Return the (x, y) coordinate for the center point of the cell that contains the specified text.  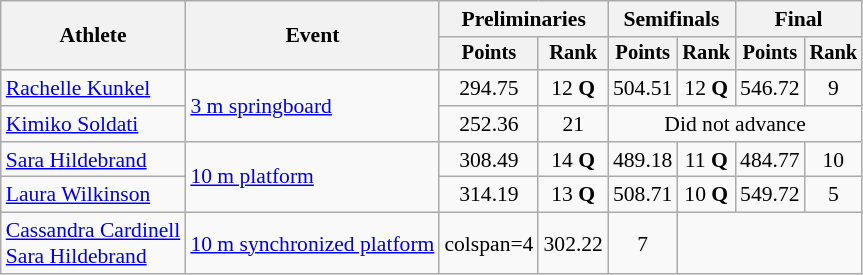
Kimiko Soldati (94, 124)
Did not advance (735, 124)
13 Q (572, 195)
314.19 (488, 195)
252.36 (488, 124)
308.49 (488, 160)
10 Q (706, 195)
508.71 (642, 195)
14 Q (572, 160)
11 Q (706, 160)
489.18 (642, 160)
Sara Hildebrand (94, 160)
3 m springboard (312, 106)
Preliminaries (524, 19)
Final (798, 19)
302.22 (572, 244)
21 (572, 124)
7 (642, 244)
549.72 (770, 195)
9 (834, 88)
5 (834, 195)
484.77 (770, 160)
294.75 (488, 88)
10 m platform (312, 178)
Rachelle Kunkel (94, 88)
504.51 (642, 88)
Cassandra CardinellSara Hildebrand (94, 244)
10 (834, 160)
Athlete (94, 36)
Event (312, 36)
Laura Wilkinson (94, 195)
10 m synchronized platform (312, 244)
colspan=4 (488, 244)
Semifinals (672, 19)
546.72 (770, 88)
